Detect which cell encompasses the target text, then output its (x, y) center coordinate. 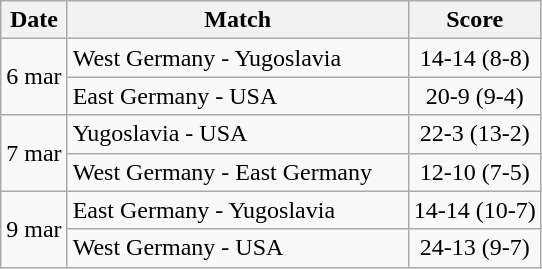
14-14 (10-7) (474, 210)
6 mar (34, 77)
West Germany - East Germany (238, 172)
20-9 (9-4) (474, 96)
Yugoslavia - USA (238, 134)
9 mar (34, 229)
East Germany - USA (238, 96)
Match (238, 20)
East Germany - Yugoslavia (238, 210)
14-14 (8-8) (474, 58)
24-13 (9-7) (474, 248)
22-3 (13-2) (474, 134)
West Germany - USA (238, 248)
7 mar (34, 153)
Date (34, 20)
12-10 (7-5) (474, 172)
Score (474, 20)
West Germany - Yugoslavia (238, 58)
